Detect which cell encompasses the target text, then output its (x, y) center coordinate. 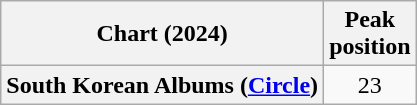
Chart (2024) (162, 34)
23 (370, 85)
South Korean Albums (Circle) (162, 85)
Peakposition (370, 34)
